Return the [X, Y] coordinate for the center point of the cell that contains the specified text.  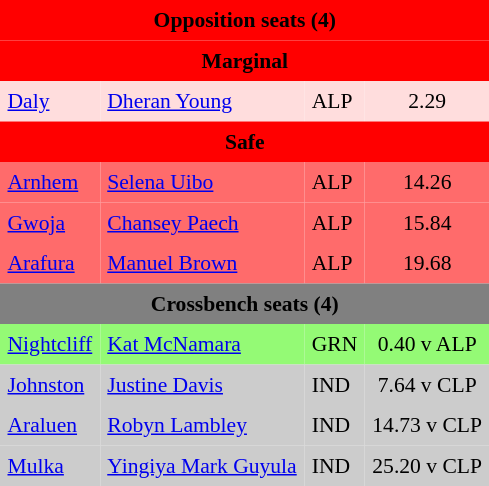
Robyn Lambley [202, 425]
Gwoja [50, 222]
Kat McNamara [202, 344]
Manuel Brown [202, 263]
Araluen [50, 425]
Yingiya Mark Guyula [202, 465]
Justine Davis [202, 384]
Arafura [50, 263]
Johnston [50, 384]
Arnhem [50, 182]
Selena Uibo [202, 182]
GRN [334, 344]
Chansey Paech [202, 222]
Daly [50, 101]
Dheran Young [202, 101]
Mulka [50, 465]
Nightcliff [50, 344]
